Locate the cell with the specified text and output its (x, y) center coordinate. 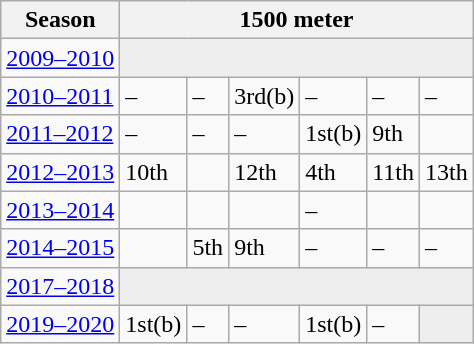
2011–2012 (60, 134)
2013–2014 (60, 210)
2014–2015 (60, 248)
11th (394, 172)
2010–2011 (60, 96)
Season (60, 20)
3rd(b) (264, 96)
2012–2013 (60, 172)
2019–2020 (60, 324)
13th (447, 172)
5th (208, 248)
2009–2010 (60, 58)
10th (154, 172)
12th (264, 172)
1500 meter (296, 20)
4th (334, 172)
2017–2018 (60, 286)
